Identify which cell holds the provided text, then report its (X, Y) central coordinate. 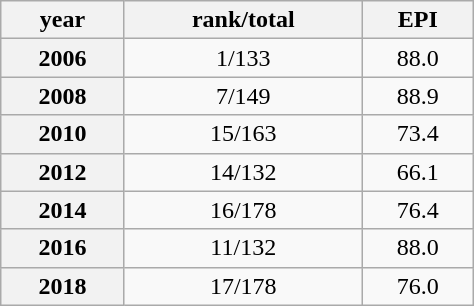
2016 (63, 248)
17/178 (243, 286)
EPI (418, 20)
year (63, 20)
66.1 (418, 172)
15/163 (243, 134)
2006 (63, 58)
88.9 (418, 96)
11/132 (243, 248)
14/132 (243, 172)
rank/total (243, 20)
76.4 (418, 210)
2014 (63, 210)
76.0 (418, 286)
7/149 (243, 96)
2018 (63, 286)
2008 (63, 96)
2010 (63, 134)
73.4 (418, 134)
2012 (63, 172)
16/178 (243, 210)
1/133 (243, 58)
